Detect which cell encompasses the target text, then output its [x, y] center coordinate. 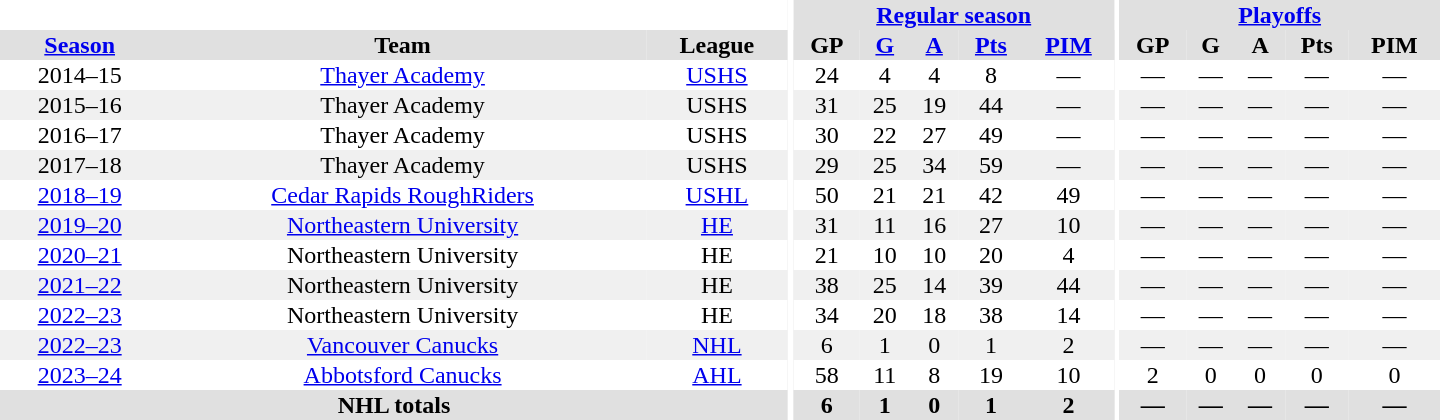
Regular season [954, 15]
2020–21 [80, 255]
2023–24 [80, 375]
Season [80, 45]
29 [828, 165]
2019–20 [80, 225]
24 [828, 75]
Team [402, 45]
42 [991, 195]
Playoffs [1280, 15]
58 [828, 375]
2015–16 [80, 105]
NHL [717, 345]
50 [828, 195]
39 [991, 285]
USHL [717, 195]
2018–19 [80, 195]
Abbotsford Canucks [402, 375]
18 [934, 315]
League [717, 45]
22 [884, 135]
30 [828, 135]
2017–18 [80, 165]
2021–22 [80, 285]
16 [934, 225]
2014–15 [80, 75]
59 [991, 165]
2016–17 [80, 135]
Vancouver Canucks [402, 345]
NHL totals [394, 405]
AHL [717, 375]
Cedar Rapids RoughRiders [402, 195]
